Output the [X, Y] coordinate of the center of the cell containing the given text.  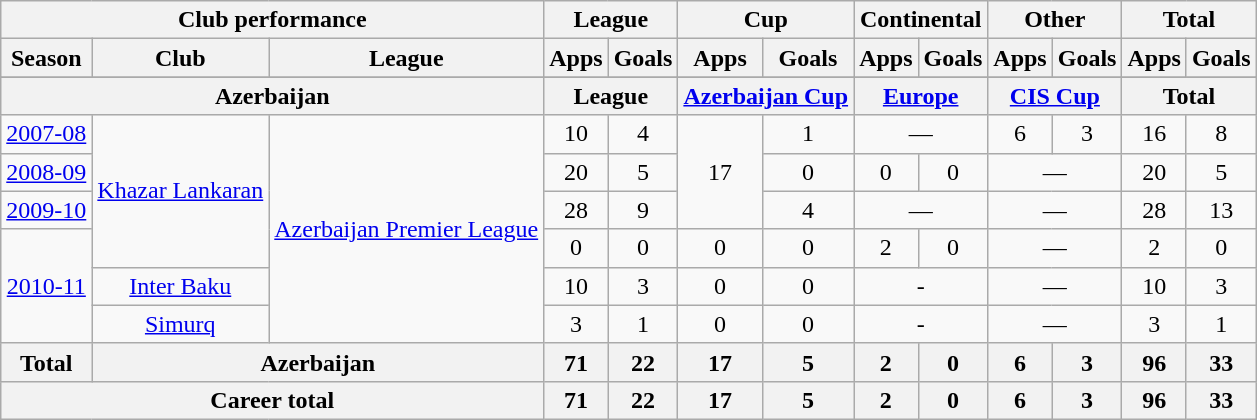
2009-10 [46, 210]
Other [1055, 20]
13 [1221, 210]
Europe [921, 96]
Inter Baku [180, 286]
9 [643, 210]
Azerbaijan Cup [766, 96]
Club performance [272, 20]
Club [180, 58]
2010-11 [46, 286]
CIS Cup [1055, 96]
16 [1154, 134]
Simurq [180, 324]
Season [46, 58]
2007-08 [46, 134]
Continental [921, 20]
Career total [272, 400]
2008-09 [46, 172]
Cup [766, 20]
Khazar Lankaran [180, 191]
Azerbaijan Premier League [406, 229]
8 [1221, 134]
